Capture the cell that displays the provided text and extract its (X, Y) central coordinate. 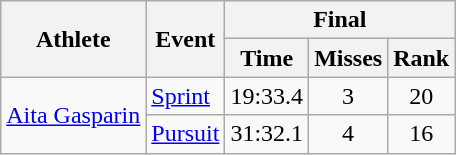
Time (267, 58)
Misses (348, 58)
19:33.4 (267, 96)
Aita Gasparin (74, 115)
Final (340, 20)
Sprint (186, 96)
20 (422, 96)
Rank (422, 58)
3 (348, 96)
31:32.1 (267, 134)
4 (348, 134)
Pursuit (186, 134)
Event (186, 39)
Athlete (74, 39)
16 (422, 134)
